Provide the [x, y] coordinate of the cell's center where the given text is located.  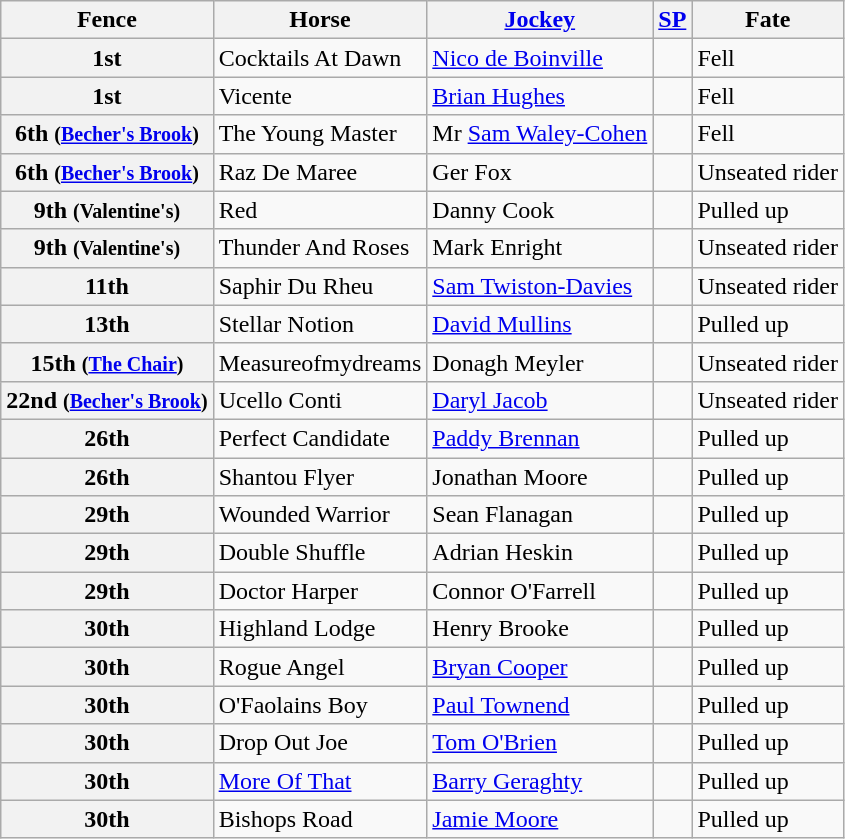
Red [320, 210]
The Young Master [320, 134]
Ucello Conti [320, 400]
Tom O'Brien [540, 743]
Drop Out Joe [320, 743]
Sam Twiston-Davies [540, 286]
15th (The Chair) [107, 362]
13th [107, 324]
Paddy Brennan [540, 438]
Measureofmydreams [320, 362]
Jamie Moore [540, 819]
Bishops Road [320, 819]
Wounded Warrior [320, 515]
Fence [107, 20]
Adrian Heskin [540, 553]
More Of That [320, 781]
11th [107, 286]
Jonathan Moore [540, 477]
Horse [320, 20]
Daryl Jacob [540, 400]
O'Faolains Boy [320, 705]
Danny Cook [540, 210]
Nico de Boinville [540, 58]
Rogue Angel [320, 667]
Brian Hughes [540, 96]
Stellar Notion [320, 324]
Donagh Meyler [540, 362]
Bryan Cooper [540, 667]
Highland Lodge [320, 629]
22nd (Becher's Brook) [107, 400]
Connor O'Farrell [540, 591]
Thunder And Roses [320, 248]
Fate [768, 20]
Mr Sam Waley-Cohen [540, 134]
Sean Flanagan [540, 515]
SP [672, 20]
Paul Townend [540, 705]
Jockey [540, 20]
Barry Geraghty [540, 781]
David Mullins [540, 324]
Henry Brooke [540, 629]
Cocktails At Dawn [320, 58]
Ger Fox [540, 172]
Double Shuffle [320, 553]
Shantou Flyer [320, 477]
Doctor Harper [320, 591]
Perfect Candidate [320, 438]
Mark Enright [540, 248]
Raz De Maree [320, 172]
Vicente [320, 96]
Saphir Du Rheu [320, 286]
